Return (X, Y) of the center of cell containing provided text 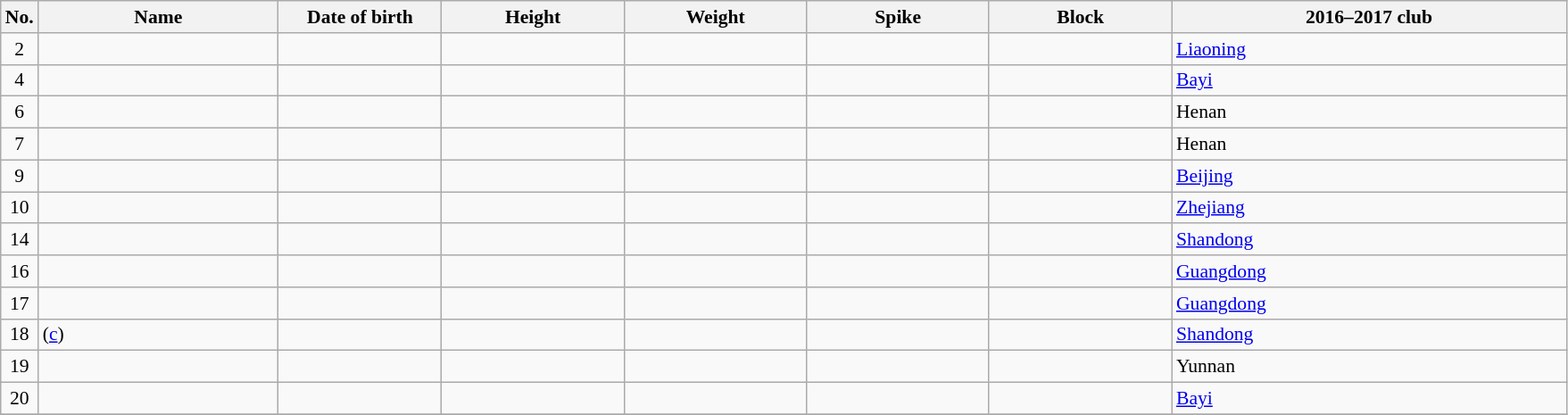
6 (20, 112)
9 (20, 176)
Zhejiang (1369, 208)
Name (159, 17)
20 (20, 399)
4 (20, 80)
Weight (716, 17)
No. (20, 17)
(c) (159, 335)
Beijing (1369, 176)
Block (1080, 17)
7 (20, 145)
Liaoning (1369, 49)
Yunnan (1369, 367)
Height (534, 17)
17 (20, 303)
Date of birth (361, 17)
Spike (898, 17)
10 (20, 208)
16 (20, 271)
2 (20, 49)
14 (20, 240)
2016–2017 club (1369, 17)
19 (20, 367)
18 (20, 335)
